Search for the cell housing the specified text and yield its [X, Y] center coordinate. 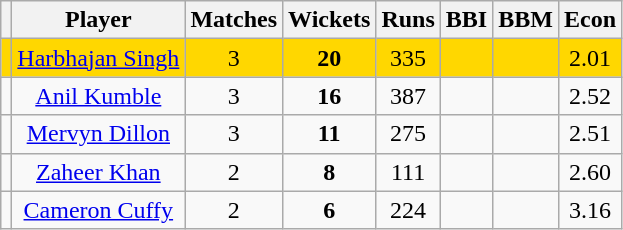
Econ [590, 20]
BBI [466, 20]
Cameron Cuffy [98, 210]
2.60 [590, 172]
Player [98, 20]
224 [408, 210]
11 [330, 134]
387 [408, 96]
Mervyn Dillon [98, 134]
2.01 [590, 58]
Anil Kumble [98, 96]
2.51 [590, 134]
335 [408, 58]
Wickets [330, 20]
Zaheer Khan [98, 172]
Harbhajan Singh [98, 58]
BBM [526, 20]
20 [330, 58]
111 [408, 172]
6 [330, 210]
8 [330, 172]
3.16 [590, 210]
275 [408, 134]
2.52 [590, 96]
Matches [234, 20]
16 [330, 96]
Runs [408, 20]
